Return the (x, y) coordinate for the center point of the cell that contains the specified text.  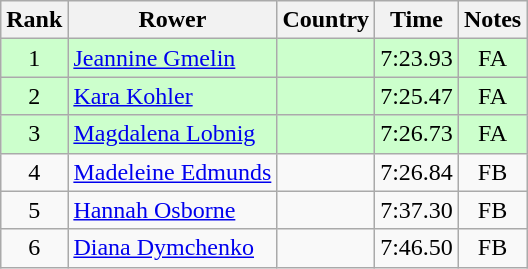
Hannah Osborne (172, 210)
7:23.93 (417, 58)
Notes (492, 20)
7:37.30 (417, 210)
3 (34, 134)
5 (34, 210)
Jeannine Gmelin (172, 58)
7:46.50 (417, 248)
7:25.47 (417, 96)
7:26.84 (417, 172)
Diana Dymchenko (172, 248)
Rank (34, 20)
Time (417, 20)
7:26.73 (417, 134)
Magdalena Lobnig (172, 134)
6 (34, 248)
Rower (172, 20)
4 (34, 172)
Country (326, 20)
Madeleine Edmunds (172, 172)
Kara Kohler (172, 96)
2 (34, 96)
1 (34, 58)
